Capture the cell that displays the provided text and extract its [x, y] central coordinate. 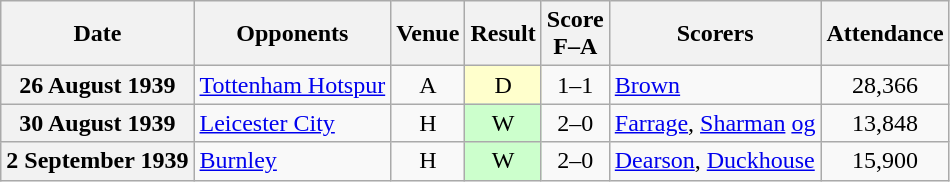
30 August 1939 [98, 123]
2 September 1939 [98, 161]
Opponents [292, 34]
13,848 [885, 123]
Brown [715, 85]
Date [98, 34]
Venue [428, 34]
Result [503, 34]
15,900 [885, 161]
Attendance [885, 34]
1–1 [575, 85]
Dearson, Duckhouse [715, 161]
A [428, 85]
Scorers [715, 34]
Leicester City [292, 123]
ScoreF–A [575, 34]
D [503, 85]
Burnley [292, 161]
Tottenham Hotspur [292, 85]
Farrage, Sharman og [715, 123]
28,366 [885, 85]
26 August 1939 [98, 85]
